Identify which cell holds the provided text, then report its [X, Y] central coordinate. 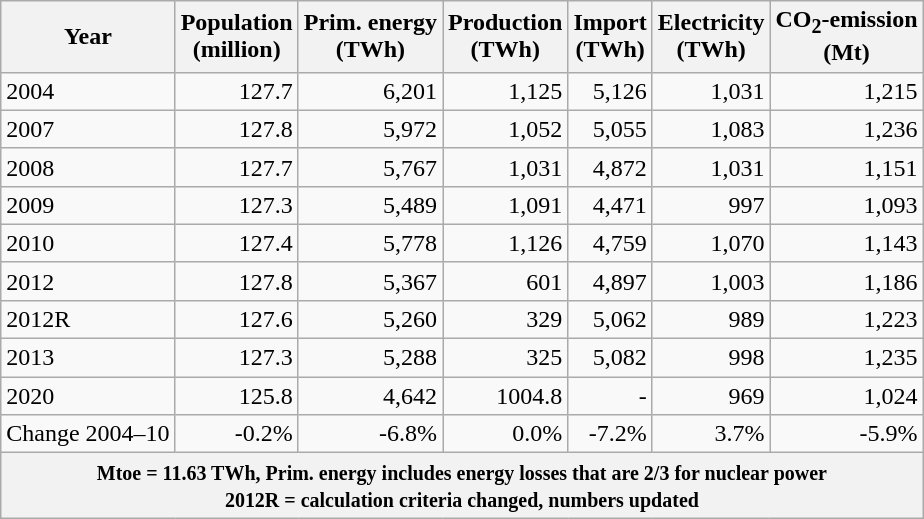
969 [711, 396]
5,055 [610, 129]
2007 [88, 129]
4,759 [610, 243]
1,223 [846, 319]
-6.8% [370, 434]
127.6 [236, 319]
998 [711, 358]
5,972 [370, 129]
1,070 [711, 243]
2010 [88, 243]
1,024 [846, 396]
5,062 [610, 319]
5,260 [370, 319]
1,235 [846, 358]
5,778 [370, 243]
2008 [88, 167]
Population (million) [236, 36]
2020 [88, 396]
Mtoe = 11.63 TWh, Prim. energy includes energy losses that are 2/3 for nuclear power2012R = calculation criteria changed, numbers updated [462, 486]
4,471 [610, 205]
1,093 [846, 205]
2009 [88, 205]
Prim. energy (TWh) [370, 36]
2012R [88, 319]
2012 [88, 281]
1,151 [846, 167]
4,642 [370, 396]
2004 [88, 91]
Change 2004–10 [88, 434]
3.7% [711, 434]
5,082 [610, 358]
4,872 [610, 167]
Electricity (TWh) [711, 36]
1,083 [711, 129]
2013 [88, 358]
- [610, 396]
989 [711, 319]
1,186 [846, 281]
1,091 [506, 205]
5,126 [610, 91]
1,003 [711, 281]
5,767 [370, 167]
1,126 [506, 243]
1,052 [506, 129]
0.0% [506, 434]
1,125 [506, 91]
4,897 [610, 281]
-5.9% [846, 434]
Year [88, 36]
125.8 [236, 396]
5,288 [370, 358]
1,143 [846, 243]
-7.2% [610, 434]
Import (TWh) [610, 36]
1,236 [846, 129]
5,489 [370, 205]
325 [506, 358]
997 [711, 205]
CO2-emission (Mt) [846, 36]
329 [506, 319]
601 [506, 281]
127.4 [236, 243]
5,367 [370, 281]
6,201 [370, 91]
1004.8 [506, 396]
Production (TWh) [506, 36]
-0.2% [236, 434]
1,215 [846, 91]
